Output the (X, Y) coordinate of the center of the cell containing the given text.  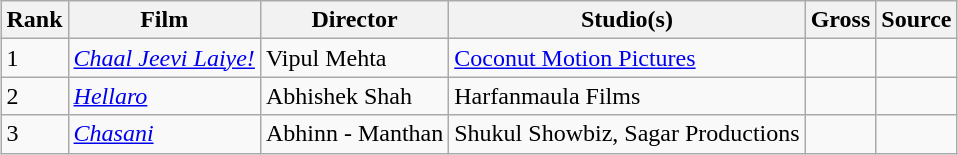
Shukul Showbiz, Sagar Productions (627, 134)
Director (354, 20)
3 (34, 134)
Harfanmaula Films (627, 96)
Chaal Jeevi Laiye! (164, 58)
Rank (34, 20)
Studio(s) (627, 20)
Source (916, 20)
Abhinn - Manthan (354, 134)
Film (164, 20)
1 (34, 58)
2 (34, 96)
Gross (840, 20)
Hellaro (164, 96)
Chasani (164, 134)
Vipul Mehta (354, 58)
Coconut Motion Pictures (627, 58)
Abhishek Shah (354, 96)
